For the text-containing cell, return its midpoint in [x, y] coordinate format. 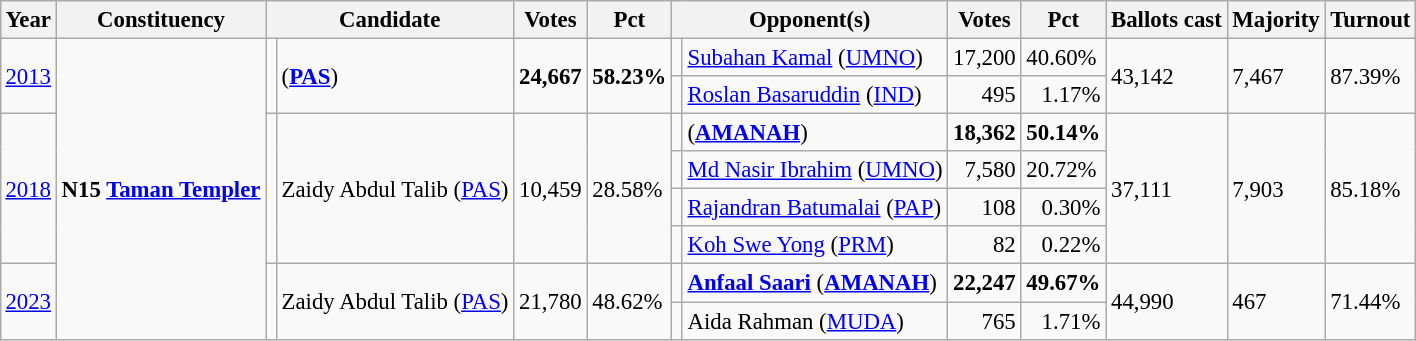
28.58% [630, 189]
44,990 [1166, 302]
24,667 [550, 76]
(AMANAH) [815, 133]
2013 [28, 76]
495 [984, 95]
87.39% [1370, 76]
71.44% [1370, 302]
7,467 [1276, 76]
Year [28, 20]
40.60% [1064, 57]
Md Nasir Ibrahim (UMNO) [815, 170]
17,200 [984, 57]
2018 [28, 189]
Majority [1276, 20]
1.71% [1064, 321]
Constituency [160, 20]
Rajandran Batumalai (PAP) [815, 208]
Ballots cast [1166, 20]
Subahan Kamal (UMNO) [815, 57]
85.18% [1370, 189]
Anfaal Saari (AMANAH) [815, 283]
Candidate [390, 20]
18,362 [984, 133]
Opponent(s) [810, 20]
2023 [28, 302]
765 [984, 321]
58.23% [630, 76]
108 [984, 208]
48.62% [630, 302]
Aida Rahman (MUDA) [815, 321]
20.72% [1064, 170]
7,580 [984, 170]
22,247 [984, 283]
1.17% [1064, 95]
21,780 [550, 302]
82 [984, 245]
37,111 [1166, 189]
7,903 [1276, 189]
43,142 [1166, 76]
10,459 [550, 189]
Roslan Basaruddin (IND) [815, 95]
Koh Swe Yong (PRM) [815, 245]
N15 Taman Templer [160, 188]
0.22% [1064, 245]
49.67% [1064, 283]
Turnout [1370, 20]
0.30% [1064, 208]
467 [1276, 302]
50.14% [1064, 133]
(PAS) [394, 76]
